Scan for the cell matching the given text and deliver its (x, y) coordinate at center. 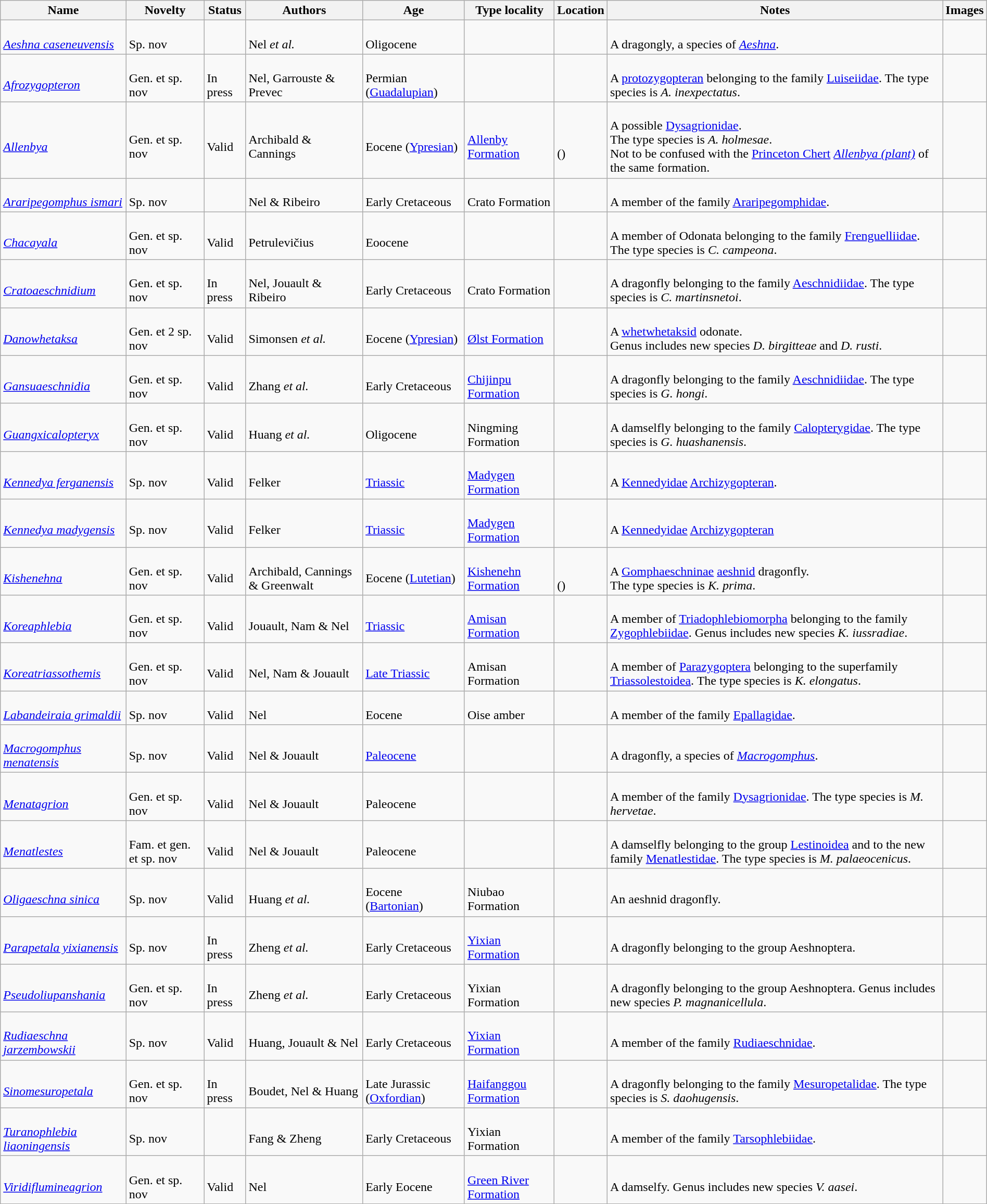
Cratoaeschnidium (64, 284)
A damselfy. Genus includes new species V. aasei. (775, 1180)
A member of the family Epallagidae. (775, 708)
A dragonfly belonging to the group Aeshnoptera. (775, 940)
Type locality (509, 10)
Permian (Guadalupian) (414, 78)
Green River Formation (509, 1180)
A whetwhetaksid odonate. Genus includes new species D. birgitteae and D. rusti. (775, 331)
Notes (775, 10)
A Kennedyidae Archizygopteran (775, 523)
Danowhetaksa (64, 331)
Archibald & Cannings (304, 140)
Novelty (165, 10)
Allenby Formation (509, 140)
A member of Triadophlebiomorpha belonging to the family Zygophlebiidae. Genus includes new species K. iussradiae. (775, 619)
Kennedya ferganensis (64, 475)
Petrulevičius (304, 236)
Boudet, Nel & Huang (304, 1084)
Ølst Formation (509, 331)
Niubao Formation (509, 892)
Nel, Jouault & Ribeiro (304, 284)
Status (225, 10)
Gansuaeschnidia (64, 379)
A dragonfly belonging to the group Aeshnoptera. Genus includes new species P. magnanicellula. (775, 988)
Menatlestes (64, 844)
Sinomesuropetala (64, 1084)
Kennedya madygensis (64, 523)
Viridiflumineagrion (64, 1180)
Late Triassic (414, 667)
Aeshna caseneuvensis (64, 37)
A member of the family Araripegomphidae. (775, 195)
Koreatriassothemis (64, 667)
Eocene (Lutetian) (414, 571)
Nel, Garrouste & Prevec (304, 78)
A damselfly belonging to the family Calopterygidae. The type species is G. huashanensis. (775, 427)
A dragonfly, a species of Macrogomphus. (775, 749)
Afrozygopteron (64, 78)
A member of the family Tarsophlebiidae. (775, 1132)
Simonsen et al. (304, 331)
Guangxicalopteryx (64, 427)
Fam. et gen. et sp. nov (165, 844)
Parapetala yixianensis (64, 940)
Jouault, Nam & Nel (304, 619)
Age (414, 10)
A member of Parazygoptera belonging to the superfamily Triassolestoidea. The type species is K. elongatus. (775, 667)
A dragonfly belonging to the family Aeschnidiidae. The type species is G. hongi. (775, 379)
Ningming Formation (509, 427)
Nel & Ribeiro (304, 195)
Images (965, 10)
A dragonfly belonging to the family Aeschnidiidae. The type species is C. martinsnetoi. (775, 284)
Archibald, Cannings & Greenwalt (304, 571)
Araripegomphus ismari (64, 195)
Rudiaeschna jarzembowskii (64, 1036)
Oise amber (509, 708)
Zhang et al. (304, 379)
A dragongly, a species of Aeshna. (775, 37)
Pseudoliupanshania (64, 988)
Authors (304, 10)
A member of the family Dysagrionidae. The type species is M. hervetae. (775, 797)
Chacayala (64, 236)
Menatagrion (64, 797)
Eocene (Bartonian) (414, 892)
Oligaeschna sinica (64, 892)
A possible Dysagrionidae. The type species is A. holmesae.Not to be confused with the Princeton Chert Allenbya (plant) of the same formation. (775, 140)
Labandeiraia grimaldii (64, 708)
Early Eocene (414, 1180)
Nel et al. (304, 37)
Eocene (414, 708)
Eoocene (414, 236)
Late Jurassic (Oxfordian) (414, 1084)
Allenbya (64, 140)
An aeshnid dragonfly. (775, 892)
A protozygopteran belonging to the family Luiseiidae. The type species is A. inexpectatus. (775, 78)
Location (581, 10)
Chijinpu Formation (509, 379)
Fang & Zheng (304, 1132)
Gen. et 2 sp. nov (165, 331)
Nel, Nam & Jouault (304, 667)
Macrogomphus menatensis (64, 749)
Koreaphlebia (64, 619)
Kishenehna (64, 571)
A Gomphaeschninae aeshnid dragonfly. The type species is K. prima. (775, 571)
Huang, Jouault & Nel (304, 1036)
A dragonfly belonging to the family Mesuropetalidae. The type species is S. daohugensis. (775, 1084)
Haifanggou Formation (509, 1084)
Turanophlebia liaoningensis (64, 1132)
A member of Odonata belonging to the family Frenguelliidae. The type species is C. campeona. (775, 236)
A Kennedyidae Archizygopteran. (775, 475)
Kishenehn Formation (509, 571)
A damselfly belonging to the group Lestinoidea and to the new family Menatlestidae. The type species is M. palaeocenicus. (775, 844)
Name (64, 10)
A member of the family Rudiaeschnidae. (775, 1036)
